For the text-containing cell, return its midpoint in (x, y) coordinate format. 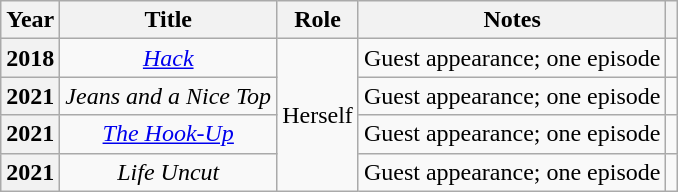
2018 (30, 58)
Hack (168, 58)
Notes (512, 20)
Herself (318, 115)
Role (318, 20)
The Hook-Up (168, 134)
Title (168, 20)
Life Uncut (168, 172)
Jeans and a Nice Top (168, 96)
Year (30, 20)
